Provide the [X, Y] coordinate of the cell's center where the given text is located.  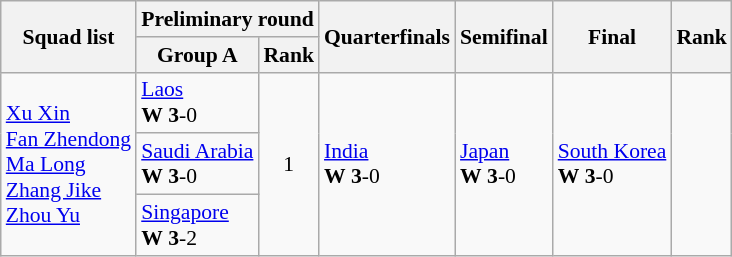
Quarterfinals [387, 36]
Final [612, 36]
SingaporeW 3-2 [197, 226]
Saudi ArabiaW 3-0 [197, 164]
Semifinal [504, 36]
Preliminary round [228, 19]
LaosW 3-0 [197, 102]
Squad list [68, 36]
IndiaW 3-0 [387, 164]
Group A [197, 55]
JapanW 3-0 [504, 164]
1 [288, 164]
South KoreaW 3-0 [612, 164]
Xu XinFan ZhendongMa LongZhang JikeZhou Yu [68, 164]
